Identify which cell holds the provided text, then report its (x, y) central coordinate. 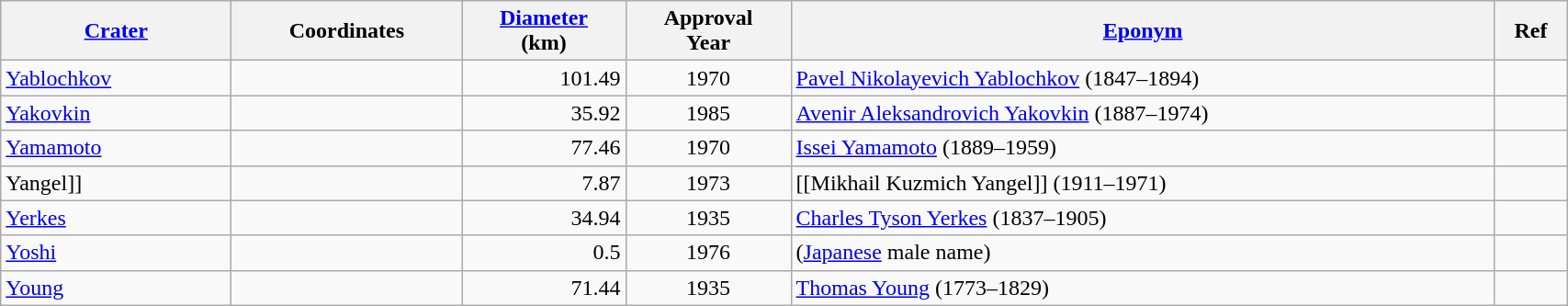
ApprovalYear (708, 31)
Issei Yamamoto (1889–1959) (1143, 148)
1973 (708, 183)
101.49 (544, 78)
Eponym (1143, 31)
Yangel]] (116, 183)
71.44 (544, 288)
Charles Tyson Yerkes (1837–1905) (1143, 218)
Yerkes (116, 218)
77.46 (544, 148)
1985 (708, 113)
Avenir Aleksandrovich Yakovkin (1887–1974) (1143, 113)
Ref (1530, 31)
Yamamoto (116, 148)
Yablochkov (116, 78)
Pavel Nikolayevich Yablochkov (1847–1894) (1143, 78)
34.94 (544, 218)
Yoshi (116, 253)
35.92 (544, 113)
Crater (116, 31)
Young (116, 288)
Yakovkin (116, 113)
Thomas Young (1773–1829) (1143, 288)
[[Mikhail Kuzmich Yangel]] (1911–1971) (1143, 183)
1976 (708, 253)
0.5 (544, 253)
(Japanese male name) (1143, 253)
Diameter(km) (544, 31)
7.87 (544, 183)
Coordinates (347, 31)
